Find where the given text appears and provide that cell's center as (x, y) coordinate. 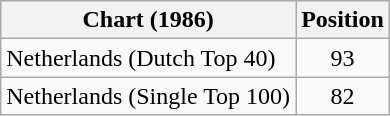
Chart (1986) (148, 20)
93 (343, 58)
Position (343, 20)
Netherlands (Single Top 100) (148, 96)
82 (343, 96)
Netherlands (Dutch Top 40) (148, 58)
